From the cell containing the given text, extract its center point as [x, y] coordinate. 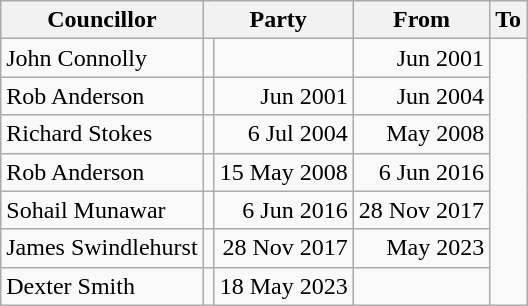
From [421, 20]
Sohail Munawar [102, 210]
John Connolly [102, 58]
May 2023 [421, 248]
18 May 2023 [284, 286]
May 2008 [421, 134]
Dexter Smith [102, 286]
15 May 2008 [284, 172]
Richard Stokes [102, 134]
6 Jul 2004 [284, 134]
Party [278, 20]
James Swindlehurst [102, 248]
Jun 2004 [421, 96]
To [508, 20]
Councillor [102, 20]
